Search for the cell housing the specified text and yield its (X, Y) center coordinate. 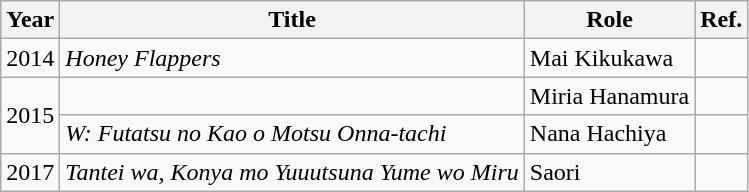
Honey Flappers (292, 58)
W: Futatsu no Kao o Motsu Onna-tachi (292, 134)
Ref. (722, 20)
Tantei wa, Konya mo Yuuutsuna Yume wo Miru (292, 172)
2017 (30, 172)
Year (30, 20)
2015 (30, 115)
Miria Hanamura (609, 96)
Mai Kikukawa (609, 58)
Role (609, 20)
Title (292, 20)
Saori (609, 172)
Nana Hachiya (609, 134)
2014 (30, 58)
